Pinpoint the cell where the given text exists, returning its (x, y) midpoint coordinate. 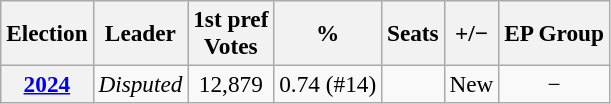
Seats (414, 32)
+/− (472, 32)
New (472, 84)
− (554, 84)
0.74 (#14) (328, 84)
2024 (47, 84)
Election (47, 32)
1st prefVotes (231, 32)
% (328, 32)
Disputed (140, 84)
EP Group (554, 32)
12,879 (231, 84)
Leader (140, 32)
